Locate the cell with the specified text and output its (X, Y) center coordinate. 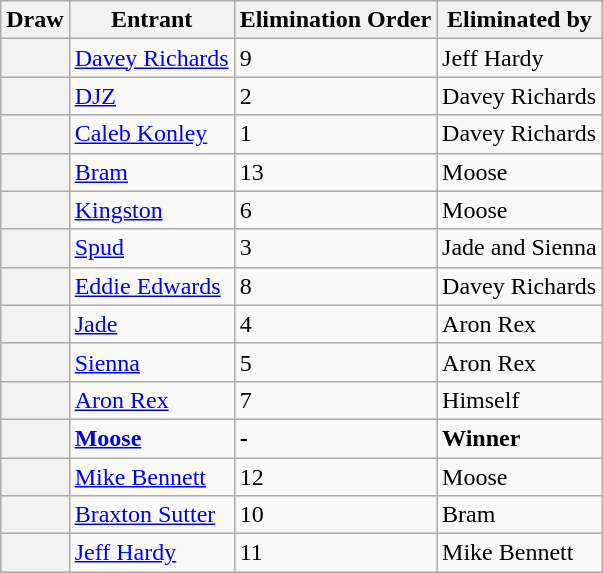
Jade (152, 324)
4 (335, 324)
6 (335, 210)
5 (335, 362)
7 (335, 400)
Winner (520, 438)
Caleb Konley (152, 134)
Jade and Sienna (520, 248)
- (335, 438)
12 (335, 477)
Entrant (152, 20)
8 (335, 286)
Eddie Edwards (152, 286)
Eliminated by (520, 20)
Himself (520, 400)
9 (335, 58)
3 (335, 248)
Elimination Order (335, 20)
Draw (35, 20)
13 (335, 172)
Spud (152, 248)
1 (335, 134)
Braxton Sutter (152, 515)
10 (335, 515)
Sienna (152, 362)
DJZ (152, 96)
11 (335, 553)
2 (335, 96)
Kingston (152, 210)
